Locate the cell with the specified text and output its [x, y] center coordinate. 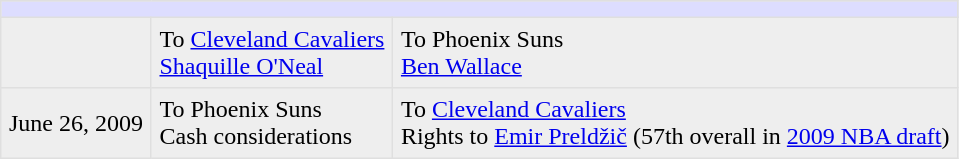
To Cleveland CavaliersRights to Emir Preldžič (57th overall in 2009 NBA draft) [676, 123]
June 26, 2009 [76, 123]
To Phoenix SunsBen Wallace [676, 52]
To Phoenix SunsCash considerations [272, 123]
To Cleveland CavaliersShaquille O'Neal [272, 52]
